Identify which cell holds the provided text, then report its (x, y) central coordinate. 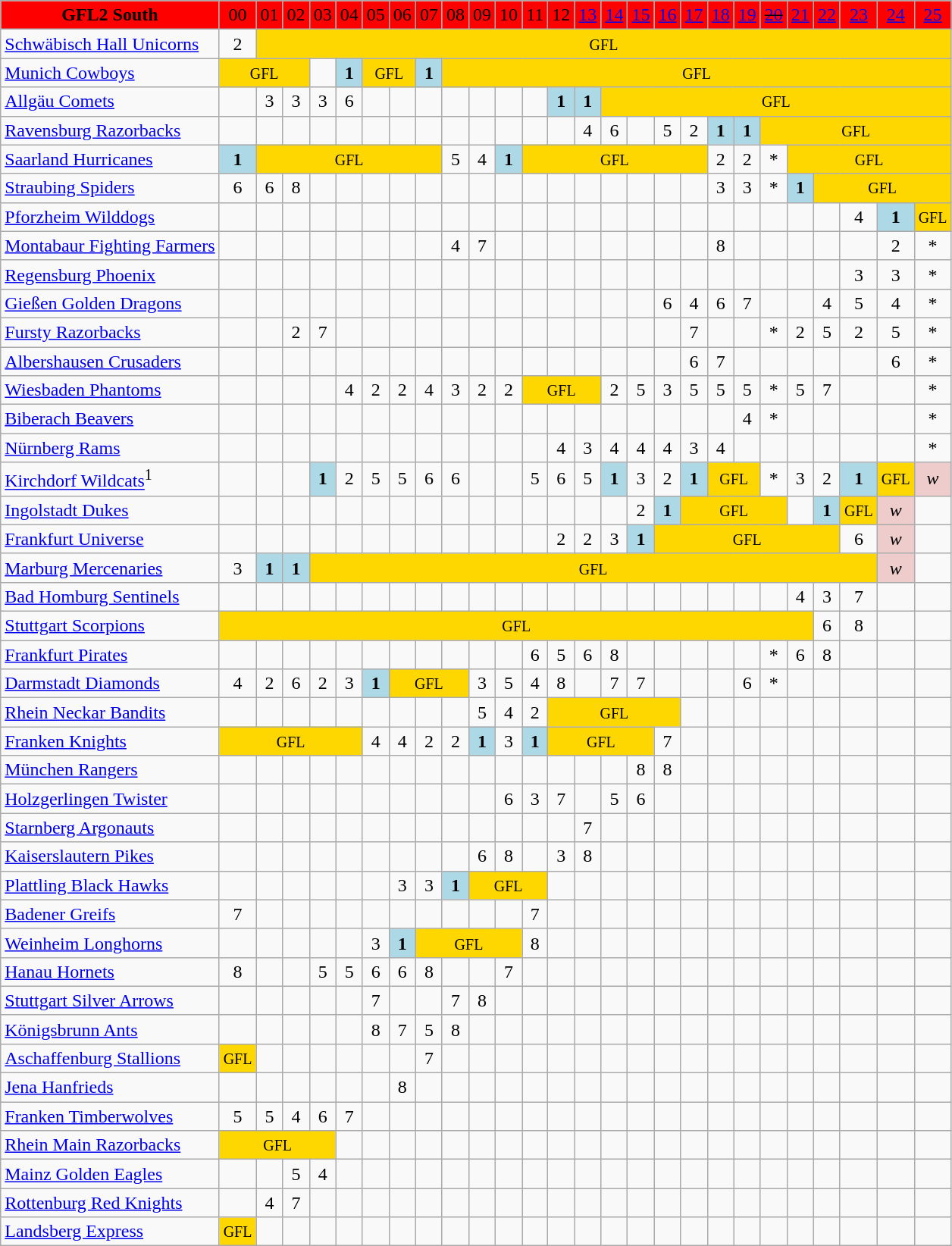
14 (614, 15)
13 (588, 15)
18 (720, 15)
Pforzheim Wilddogs (110, 217)
12 (561, 15)
25 (932, 15)
Rhein Neckar Bandits (110, 712)
Landsberg Express (110, 1232)
Kirchdorf Wildcats1 (110, 479)
Rhein Main Razorbacks (110, 1145)
Franken Knights (110, 741)
Ingolstadt Dukes (110, 510)
Nürnberg Rams (110, 448)
Gießen Golden Dragons (110, 303)
09 (482, 15)
Montabaur Fighting Farmers (110, 246)
Marburg Mercenaries (110, 568)
08 (455, 15)
Hanau Hornets (110, 972)
Saarland Hurricanes (110, 159)
17 (694, 15)
20 (773, 15)
07 (429, 15)
Mainz Golden Eagles (110, 1174)
21 (800, 15)
11 (535, 15)
Schwäbisch Hall Unicorns (110, 44)
01 (270, 15)
04 (349, 15)
München Rangers (110, 770)
06 (402, 15)
Königsbrunn Ants (110, 1029)
19 (747, 15)
Plattling Black Hawks (110, 885)
10 (509, 15)
03 (323, 15)
GFL2 South (110, 15)
23 (858, 15)
Ravensburg Razorbacks (110, 130)
Franken Timberwolves (110, 1116)
Fursty Razorbacks (110, 332)
22 (826, 15)
Darmstadt Diamonds (110, 684)
Regensburg Phoenix (110, 274)
Starnberg Argonauts (110, 828)
Weinheim Longhorns (110, 943)
16 (667, 15)
00 (238, 15)
Holzgerlingen Twister (110, 799)
15 (641, 15)
Albershausen Crusaders (110, 362)
Kaiserslautern Pikes (110, 856)
Aschaffenburg Stallions (110, 1058)
Stuttgart Silver Arrows (110, 1000)
05 (376, 15)
24 (896, 15)
Straubing Spiders (110, 188)
Bad Homburg Sentinels (110, 596)
Stuttgart Scorpions (110, 626)
Biberach Beavers (110, 419)
Munich Cowboys (110, 73)
Frankfurt Universe (110, 539)
Frankfurt Pirates (110, 655)
02 (296, 15)
Allgäu Comets (110, 102)
Jena Hanfrieds (110, 1088)
Badener Greifs (110, 914)
Rottenburg Red Knights (110, 1203)
Wiesbaden Phantoms (110, 390)
